For the text-containing cell, return its midpoint in [x, y] coordinate format. 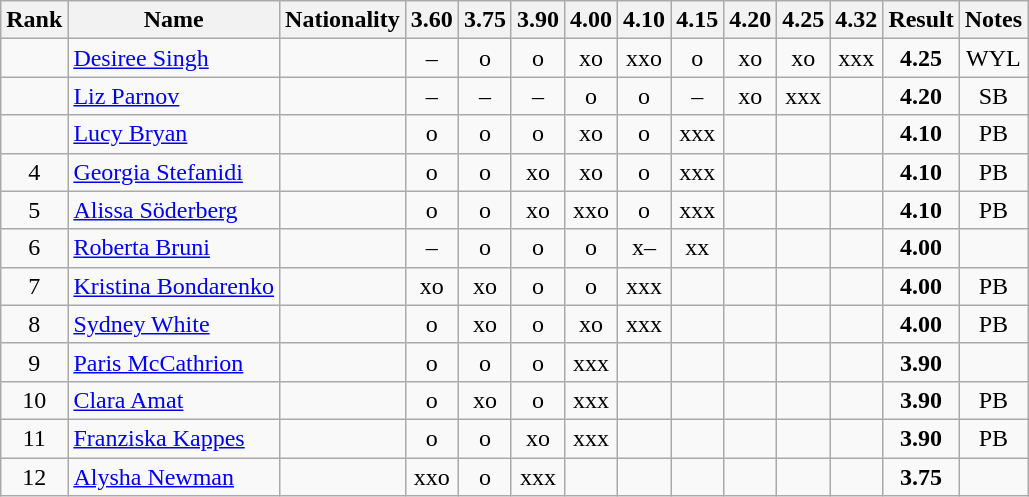
12 [34, 477]
Nationality [343, 20]
4.32 [856, 20]
SB [993, 96]
7 [34, 286]
Georgia Stefanidi [174, 172]
Result [921, 20]
Desiree Singh [174, 58]
5 [34, 210]
Clara Amat [174, 400]
11 [34, 438]
x– [644, 248]
WYL [993, 58]
4 [34, 172]
3.60 [432, 20]
6 [34, 248]
Sydney White [174, 324]
9 [34, 362]
Rank [34, 20]
Notes [993, 20]
Paris McCathrion [174, 362]
8 [34, 324]
Roberta Bruni [174, 248]
Liz Parnov [174, 96]
Alysha Newman [174, 477]
4.15 [698, 20]
Alissa Söderberg [174, 210]
Name [174, 20]
xx [698, 248]
Kristina Bondarenko [174, 286]
Lucy Bryan [174, 134]
Franziska Kappes [174, 438]
10 [34, 400]
